Locate the cell with the specified text and output its [X, Y] center coordinate. 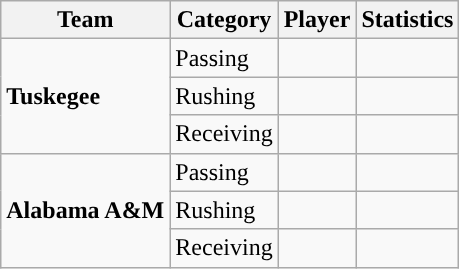
Tuskegee [86, 96]
Team [86, 20]
Category [224, 20]
Player [317, 20]
Alabama A&M [86, 210]
Statistics [408, 20]
